Scan for the cell matching the given text and deliver its (X, Y) coordinate at center. 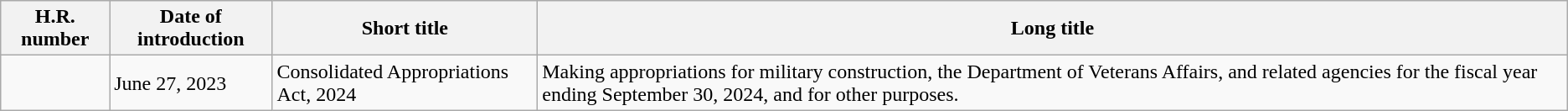
Long title (1053, 29)
Consolidated Appropriations Act, 2024 (405, 82)
June 27, 2023 (191, 82)
Date of introduction (191, 29)
H.R. number (55, 29)
Short title (405, 29)
